Pinpoint the cell where the given text exists, returning its [X, Y] midpoint coordinate. 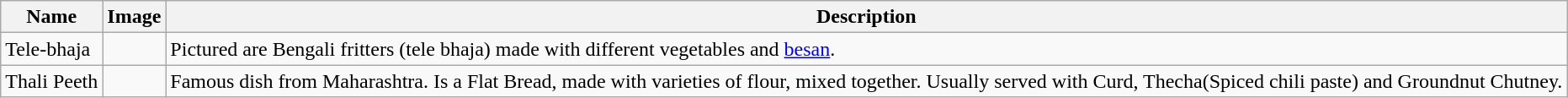
Name [52, 17]
Image [135, 17]
Description [867, 17]
Thali Peeth [52, 81]
Tele-bhaja [52, 49]
Pictured are Bengali fritters (tele bhaja) made with different vegetables and besan. [867, 49]
